Search for the cell housing the specified text and yield its (x, y) center coordinate. 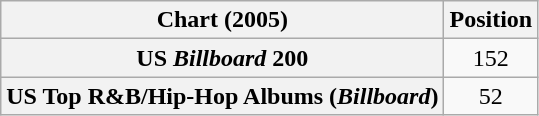
Chart (2005) (222, 20)
152 (491, 58)
US Top R&B/Hip-Hop Albums (Billboard) (222, 96)
52 (491, 96)
Position (491, 20)
US Billboard 200 (222, 58)
